Detect which cell encompasses the target text, then output its [x, y] center coordinate. 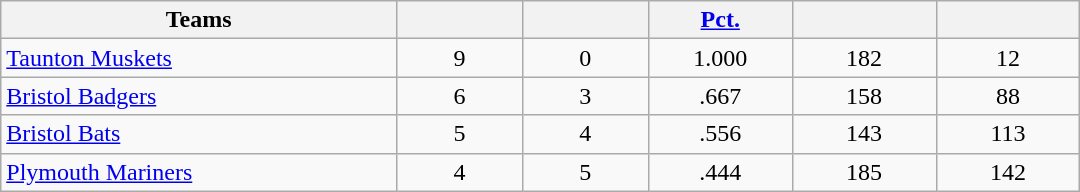
Taunton Muskets [199, 58]
88 [1008, 96]
Teams [199, 20]
185 [864, 172]
Plymouth Mariners [199, 172]
142 [1008, 172]
12 [1008, 58]
1.000 [720, 58]
Bristol Badgers [199, 96]
113 [1008, 134]
143 [864, 134]
3 [585, 96]
6 [459, 96]
182 [864, 58]
.667 [720, 96]
Bristol Bats [199, 134]
Pct. [720, 20]
158 [864, 96]
9 [459, 58]
0 [585, 58]
.444 [720, 172]
.556 [720, 134]
